Locate the cell with the specified text and output its (x, y) center coordinate. 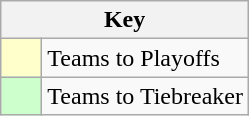
Key (125, 20)
Teams to Playoffs (146, 58)
Teams to Tiebreaker (146, 96)
